Capture the cell that displays the provided text and extract its [X, Y] central coordinate. 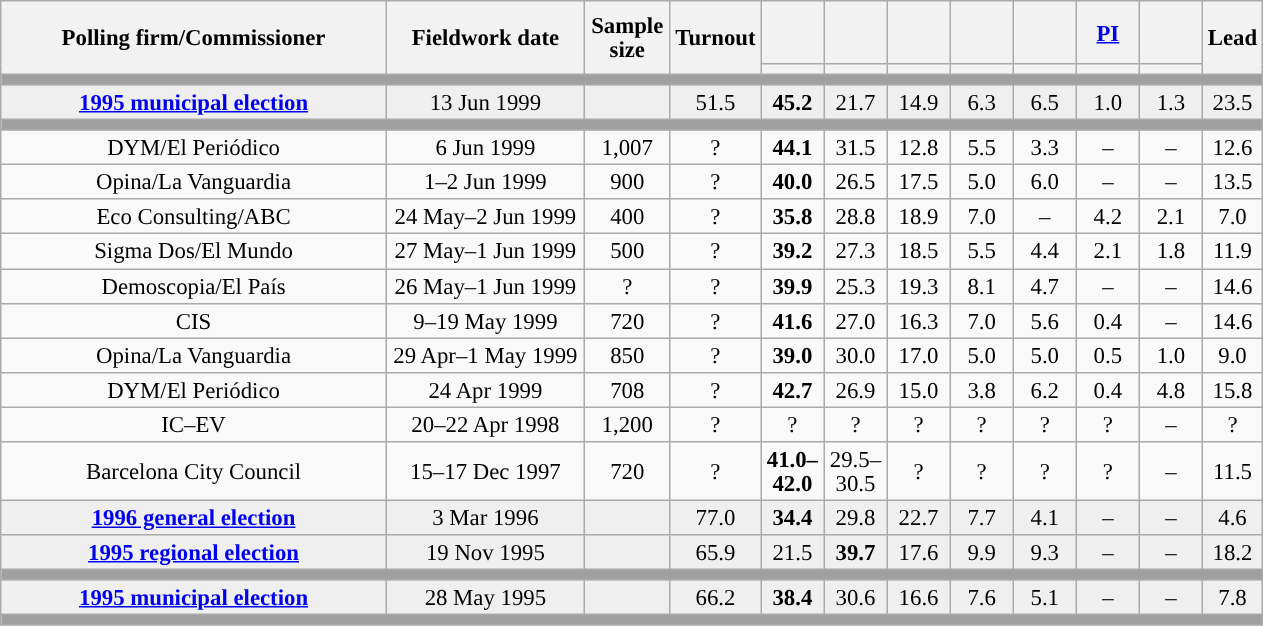
5.1 [1044, 598]
13 Jun 1999 [485, 102]
3.8 [982, 390]
6.2 [1044, 390]
1,200 [627, 424]
CIS [194, 320]
26.5 [856, 182]
28 May 1995 [485, 598]
Turnout [716, 38]
5.6 [1044, 320]
400 [627, 218]
19.3 [918, 286]
23.5 [1232, 102]
29 Apr–1 May 1999 [485, 356]
6.0 [1044, 182]
66.2 [716, 598]
17.5 [918, 182]
29.8 [856, 518]
19 Nov 1995 [485, 552]
12.6 [1232, 148]
1.8 [1170, 252]
18.2 [1232, 552]
12.8 [918, 148]
6.5 [1044, 102]
30.6 [856, 598]
6.3 [982, 102]
24 May–2 Jun 1999 [485, 218]
Fieldwork date [485, 38]
45.2 [792, 102]
29.5–30.5 [856, 472]
15.8 [1232, 390]
15–17 Dec 1997 [485, 472]
1–2 Jun 1999 [485, 182]
17.0 [918, 356]
IC–EV [194, 424]
51.5 [716, 102]
Barcelona City Council [194, 472]
3 Mar 1996 [485, 518]
9.9 [982, 552]
27.3 [856, 252]
77.0 [716, 518]
Polling firm/Commissioner [194, 38]
9.0 [1232, 356]
8.1 [982, 286]
41.6 [792, 320]
9.3 [1044, 552]
708 [627, 390]
9–19 May 1999 [485, 320]
39.7 [856, 552]
20–22 Apr 1998 [485, 424]
4.2 [1108, 218]
39.9 [792, 286]
26.9 [856, 390]
27 May–1 Jun 1999 [485, 252]
21.7 [856, 102]
4.8 [1170, 390]
PI [1108, 32]
11.5 [1232, 472]
7.8 [1232, 598]
Demoscopia/El País [194, 286]
42.7 [792, 390]
41.0–42.0 [792, 472]
3.3 [1044, 148]
31.5 [856, 148]
18.5 [918, 252]
11.9 [1232, 252]
1,007 [627, 148]
38.4 [792, 598]
35.8 [792, 218]
6 Jun 1999 [485, 148]
Eco Consulting/ABC [194, 218]
4.4 [1044, 252]
500 [627, 252]
16.3 [918, 320]
4.7 [1044, 286]
65.9 [716, 552]
Sigma Dos/El Mundo [194, 252]
24 Apr 1999 [485, 390]
13.5 [1232, 182]
15.0 [918, 390]
28.8 [856, 218]
0.5 [1108, 356]
14.9 [918, 102]
34.4 [792, 518]
40.0 [792, 182]
7.7 [982, 518]
4.6 [1232, 518]
25.3 [856, 286]
850 [627, 356]
22.7 [918, 518]
26 May–1 Jun 1999 [485, 286]
4.1 [1044, 518]
16.6 [918, 598]
1995 regional election [194, 552]
18.9 [918, 218]
7.6 [982, 598]
1996 general election [194, 518]
44.1 [792, 148]
Sample size [627, 38]
21.5 [792, 552]
30.0 [856, 356]
39.2 [792, 252]
17.6 [918, 552]
39.0 [792, 356]
Lead [1232, 38]
900 [627, 182]
1.3 [1170, 102]
27.0 [856, 320]
